Find where the given text appears and provide that cell's center as (X, Y) coordinate. 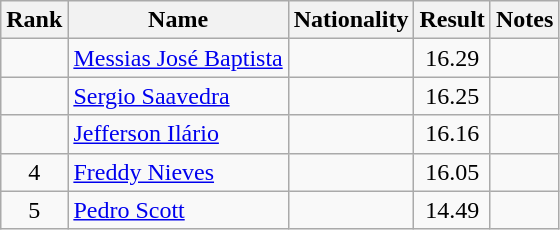
16.16 (452, 134)
5 (34, 210)
Rank (34, 20)
16.29 (452, 58)
Freddy Nieves (178, 172)
4 (34, 172)
Name (178, 20)
16.05 (452, 172)
14.49 (452, 210)
Pedro Scott (178, 210)
Nationality (351, 20)
Sergio Saavedra (178, 96)
Messias José Baptista (178, 58)
Jefferson Ilário (178, 134)
Result (452, 20)
16.25 (452, 96)
Notes (524, 20)
